Determine the (x, y) coordinate at the center of the cell enclosing the given text.  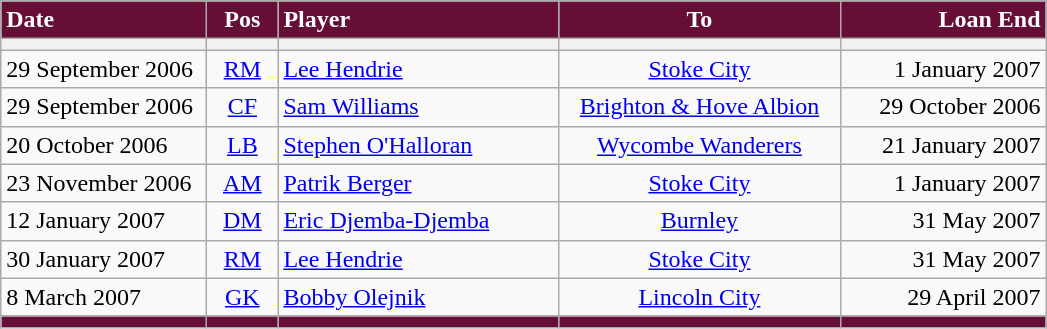
20 October 2006 (104, 145)
21 January 2007 (943, 145)
29 April 2007 (943, 297)
Lincoln City (700, 297)
LB (242, 145)
Pos (242, 20)
Patrik Berger (418, 183)
23 November 2006 (104, 183)
Bobby Olejnik (418, 297)
Player (418, 20)
Loan End (943, 20)
GK (242, 297)
DM (242, 221)
Burnley (700, 221)
29 October 2006 (943, 107)
To (700, 20)
Date (104, 20)
Wycombe Wanderers (700, 145)
Brighton & Hove Albion (700, 107)
Stephen O'Halloran (418, 145)
CF (242, 107)
AM (242, 183)
Sam Williams (418, 107)
12 January 2007 (104, 221)
8 March 2007 (104, 297)
Eric Djemba-Djemba (418, 221)
30 January 2007 (104, 259)
